Find where the given text appears and provide that cell's center as [x, y] coordinate. 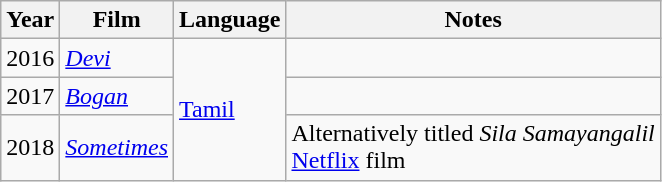
Sometimes [117, 148]
Film [117, 20]
Tamil [230, 110]
Alternatively titled Sila SamayangalilNetflix film [473, 148]
Language [230, 20]
2017 [30, 96]
2016 [30, 58]
Devi [117, 58]
Notes [473, 20]
Year [30, 20]
Bogan [117, 96]
2018 [30, 148]
